Locate the cell with the specified text and output its (X, Y) center coordinate. 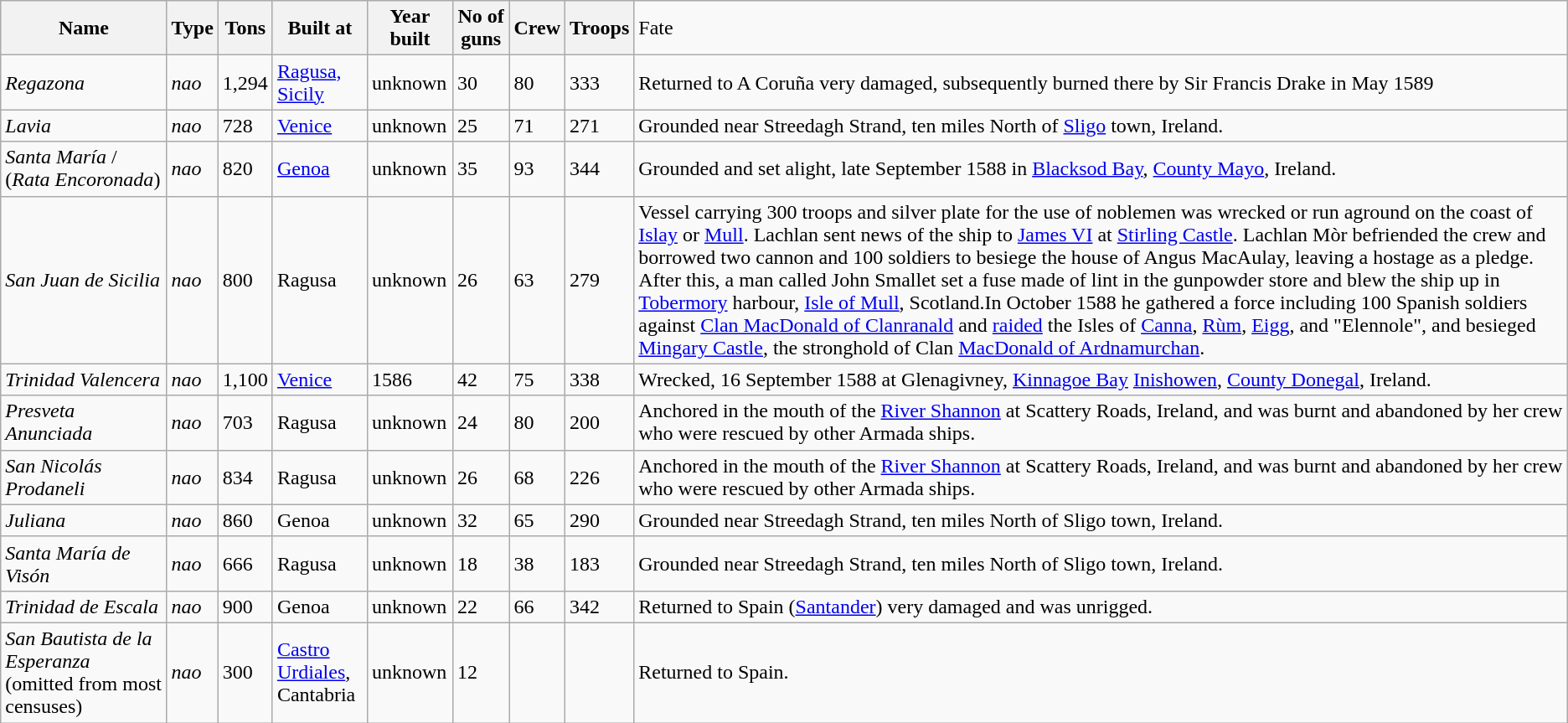
No of guns (481, 28)
703 (245, 422)
38 (538, 563)
Built at (320, 28)
290 (600, 520)
66 (538, 607)
333 (600, 82)
Trinidad Valencera (84, 380)
860 (245, 520)
San Juan de Sicilia (84, 280)
Wrecked, 16 September 1588 at Glenagivney, Kinnagoe Bay Inishowen, County Donegal, Ireland. (1101, 380)
820 (245, 169)
342 (600, 607)
93 (538, 169)
San Nicolás Prodaneli (84, 478)
12 (481, 672)
25 (481, 126)
1,100 (245, 380)
Year built (410, 28)
Tons (245, 28)
1586 (410, 380)
Santa María / (Rata Encoronada) (84, 169)
279 (600, 280)
1,294 (245, 82)
Trinidad de Escala (84, 607)
Fate (1101, 28)
728 (245, 126)
183 (600, 563)
666 (245, 563)
Lavia (84, 126)
Crew (538, 28)
68 (538, 478)
834 (245, 478)
32 (481, 520)
San Bautista de la Esperanza (omitted from most censuses) (84, 672)
Type (193, 28)
344 (600, 169)
Name (84, 28)
Troops (600, 28)
226 (600, 478)
Grounded and set alight, late September 1588 in Blacksod Bay, County Mayo, Ireland. (1101, 169)
Returned to Spain. (1101, 672)
Ragusa, Sicily (320, 82)
900 (245, 607)
22 (481, 607)
30 (481, 82)
Santa María de Visón (84, 563)
Regazona (84, 82)
42 (481, 380)
18 (481, 563)
24 (481, 422)
Castro Urdiales,Cantabria (320, 672)
Presveta Anunciada (84, 422)
800 (245, 280)
63 (538, 280)
75 (538, 380)
35 (481, 169)
200 (600, 422)
65 (538, 520)
71 (538, 126)
Juliana (84, 520)
271 (600, 126)
Returned to A Coruña very damaged, subsequently burned there by Sir Francis Drake in May 1589 (1101, 82)
338 (600, 380)
300 (245, 672)
Returned to Spain (Santander) very damaged and was unrigged. (1101, 607)
